Detect which cell encompasses the target text, then output its [X, Y] center coordinate. 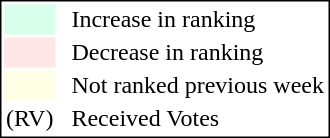
(RV) [29, 119]
Received Votes [198, 119]
Not ranked previous week [198, 85]
Decrease in ranking [198, 53]
Increase in ranking [198, 19]
